Output the [X, Y] coordinate of the center of the cell containing the given text.  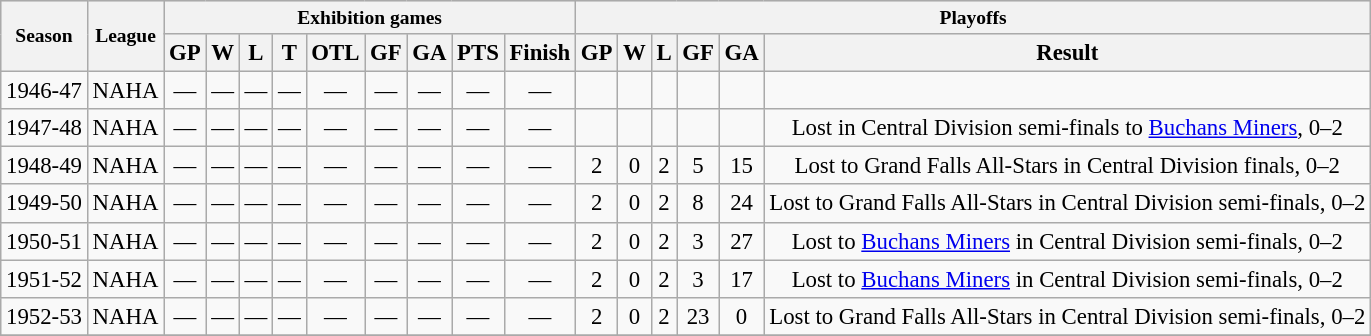
Exhibition games [370, 18]
Season [44, 36]
Lost to Grand Falls All-Stars in Central Division finals, 0–2 [1068, 166]
17 [742, 279]
Playoffs [974, 18]
5 [698, 166]
1946-47 [44, 91]
23 [698, 316]
League [125, 36]
OTL [336, 53]
8 [698, 204]
15 [742, 166]
Finish [540, 53]
27 [742, 241]
PTS [478, 53]
1948-49 [44, 166]
24 [742, 204]
1950-51 [44, 241]
Result [1068, 53]
1947-48 [44, 128]
1952-53 [44, 316]
1949-50 [44, 204]
Lost in Central Division semi-finals to Buchans Miners, 0–2 [1068, 128]
1951-52 [44, 279]
T [290, 53]
